Extract the [x, y] coordinate from the center of the cell holding the provided text.  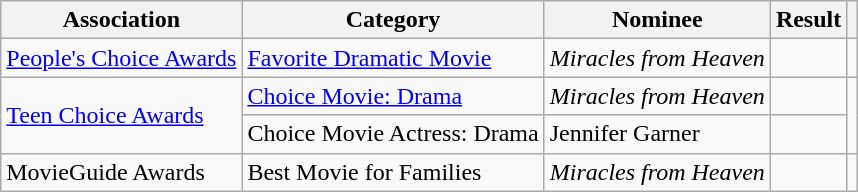
Choice Movie Actress: Drama [393, 134]
Best Movie for Families [393, 172]
Nominee [657, 20]
Association [122, 20]
Result [808, 20]
Category [393, 20]
Choice Movie: Drama [393, 96]
Jennifer Garner [657, 134]
MovieGuide Awards [122, 172]
People's Choice Awards [122, 58]
Teen Choice Awards [122, 115]
Favorite Dramatic Movie [393, 58]
